Identify which cell holds the provided text, then report its [x, y] central coordinate. 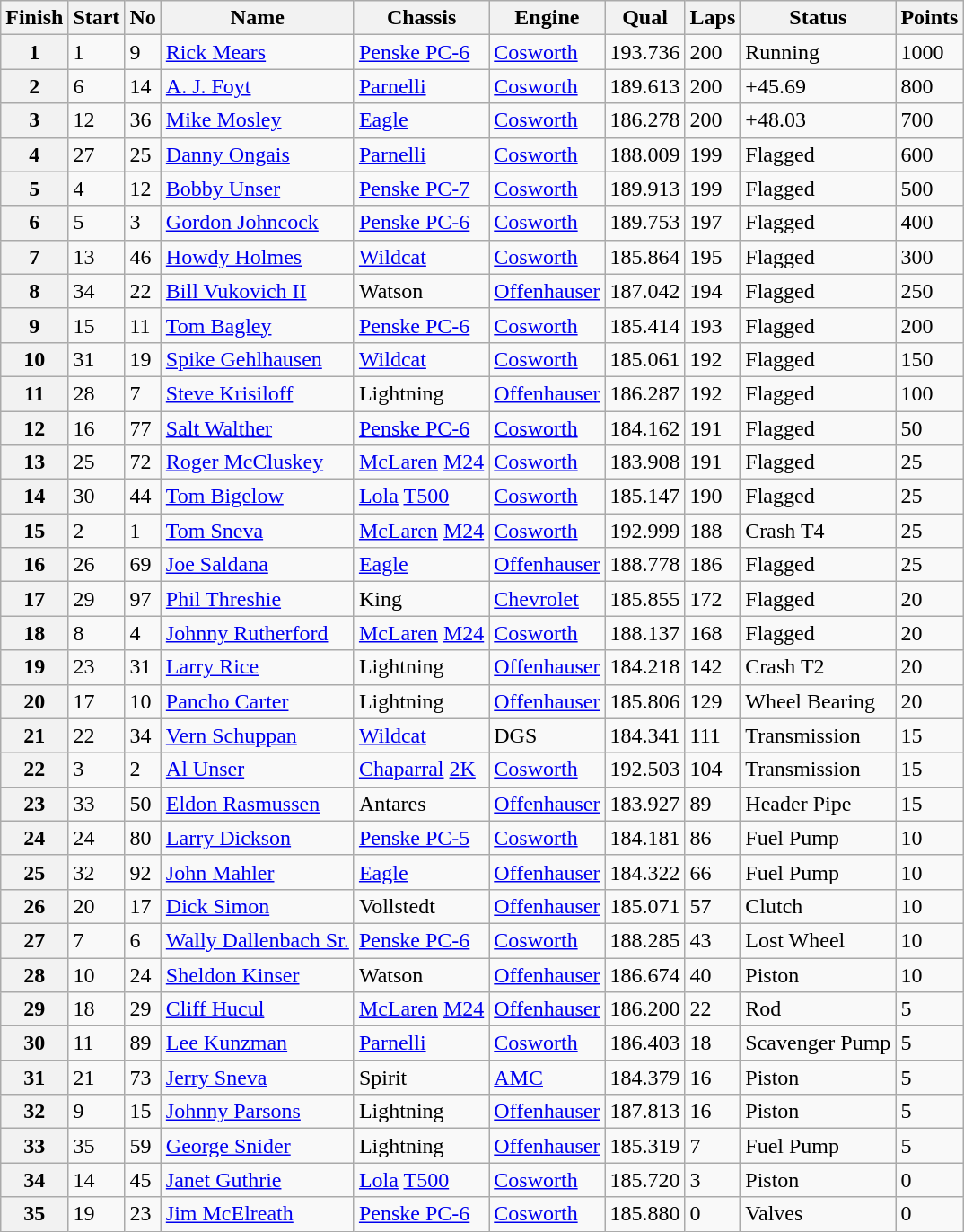
Valves [819, 1214]
186.200 [644, 1009]
Gordon Johncock [257, 223]
Lost Wheel [819, 940]
72 [143, 462]
185.806 [644, 701]
77 [143, 428]
Bill Vukovich II [257, 291]
Steve Krisiloff [257, 393]
600 [930, 154]
66 [713, 872]
+48.03 [819, 120]
Jim McElreath [257, 1214]
Wheel Bearing [819, 701]
Larry Dickson [257, 838]
184.341 [644, 735]
40 [713, 974]
Mike Mosley [257, 120]
92 [143, 872]
Crash T4 [819, 531]
129 [713, 701]
1000 [930, 52]
Jerry Sneva [257, 1078]
AMC [548, 1078]
69 [143, 565]
400 [930, 223]
Running [819, 52]
186.287 [644, 393]
197 [713, 223]
186.278 [644, 120]
193 [713, 325]
192.503 [644, 770]
Al Unser [257, 770]
185.061 [644, 359]
57 [713, 906]
Chevrolet [548, 599]
Sheldon Kinser [257, 974]
183.927 [644, 804]
184.218 [644, 667]
184.162 [644, 428]
192.999 [644, 531]
188.137 [644, 633]
Qual [644, 18]
Vollstedt [421, 906]
Spike Gehlhausen [257, 359]
Laps [713, 18]
Spirit [421, 1078]
Pancho Carter [257, 701]
188 [713, 531]
Penske PC-5 [421, 838]
George Snider [257, 1146]
185.880 [644, 1214]
700 [930, 120]
Chassis [421, 18]
Status [819, 18]
John Mahler [257, 872]
189.913 [644, 189]
Header Pipe [819, 804]
Howdy Holmes [257, 257]
Tom Bigelow [257, 497]
Chaparral 2K [421, 770]
250 [930, 291]
100 [930, 393]
186.403 [644, 1043]
Johnny Rutherford [257, 633]
Danny Ongais [257, 154]
300 [930, 257]
Lee Kunzman [257, 1043]
Tom Bagley [257, 325]
194 [713, 291]
185.855 [644, 599]
189.753 [644, 223]
195 [713, 257]
Bobby Unser [257, 189]
184.379 [644, 1078]
Johnny Parsons [257, 1112]
Joe Saldana [257, 565]
45 [143, 1180]
DGS [548, 735]
Wally Dallenbach Sr. [257, 940]
193.736 [644, 52]
86 [713, 838]
111 [713, 735]
Crash T2 [819, 667]
186 [713, 565]
Points [930, 18]
46 [143, 257]
Roger McCluskey [257, 462]
168 [713, 633]
Start [97, 18]
186.674 [644, 974]
Scavenger Pump [819, 1043]
142 [713, 667]
73 [143, 1078]
183.908 [644, 462]
185.071 [644, 906]
King [421, 599]
Phil Threshie [257, 599]
Tom Sneva [257, 531]
36 [143, 120]
No [143, 18]
A. J. Foyt [257, 86]
500 [930, 189]
43 [713, 940]
188.009 [644, 154]
184.322 [644, 872]
59 [143, 1146]
184.181 [644, 838]
Rod [819, 1009]
80 [143, 838]
188.778 [644, 565]
185.414 [644, 325]
172 [713, 599]
44 [143, 497]
+45.69 [819, 86]
Antares [421, 804]
Rick Mears [257, 52]
187.042 [644, 291]
189.613 [644, 86]
104 [713, 770]
Cliff Hucul [257, 1009]
190 [713, 497]
Engine [548, 18]
Larry Rice [257, 667]
Salt Walther [257, 428]
Vern Schuppan [257, 735]
Janet Guthrie [257, 1180]
Name [257, 18]
Clutch [819, 906]
Finish [34, 18]
187.813 [644, 1112]
185.864 [644, 257]
Eldon Rasmussen [257, 804]
185.720 [644, 1180]
185.319 [644, 1146]
185.147 [644, 497]
150 [930, 359]
97 [143, 599]
Dick Simon [257, 906]
188.285 [644, 940]
Penske PC-7 [421, 189]
800 [930, 86]
